Identify which cell holds the provided text, then report its [x, y] central coordinate. 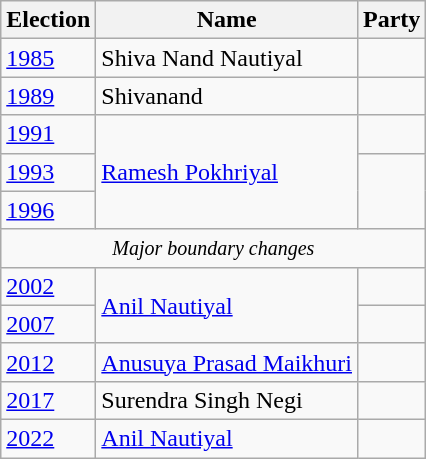
1991 [48, 134]
1993 [48, 172]
2012 [48, 362]
Anusuya Prasad Maikhuri [227, 362]
Name [227, 20]
2007 [48, 324]
2017 [48, 400]
1985 [48, 58]
Major boundary changes [214, 248]
Election [48, 20]
Shivanand [227, 96]
Party [392, 20]
Shiva Nand Nautiyal [227, 58]
2002 [48, 286]
Ramesh Pokhriyal [227, 172]
1989 [48, 96]
1996 [48, 210]
Surendra Singh Negi [227, 400]
2022 [48, 438]
